From the cell containing the given text, extract its center point as (X, Y) coordinate. 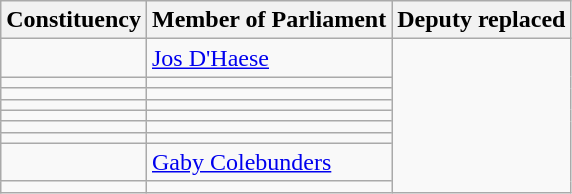
Jos D'Haese (268, 58)
Member of Parliament (268, 20)
Constituency (74, 20)
Gaby Colebunders (268, 162)
Deputy replaced (482, 20)
